Capture the cell that displays the provided text and extract its [X, Y] central coordinate. 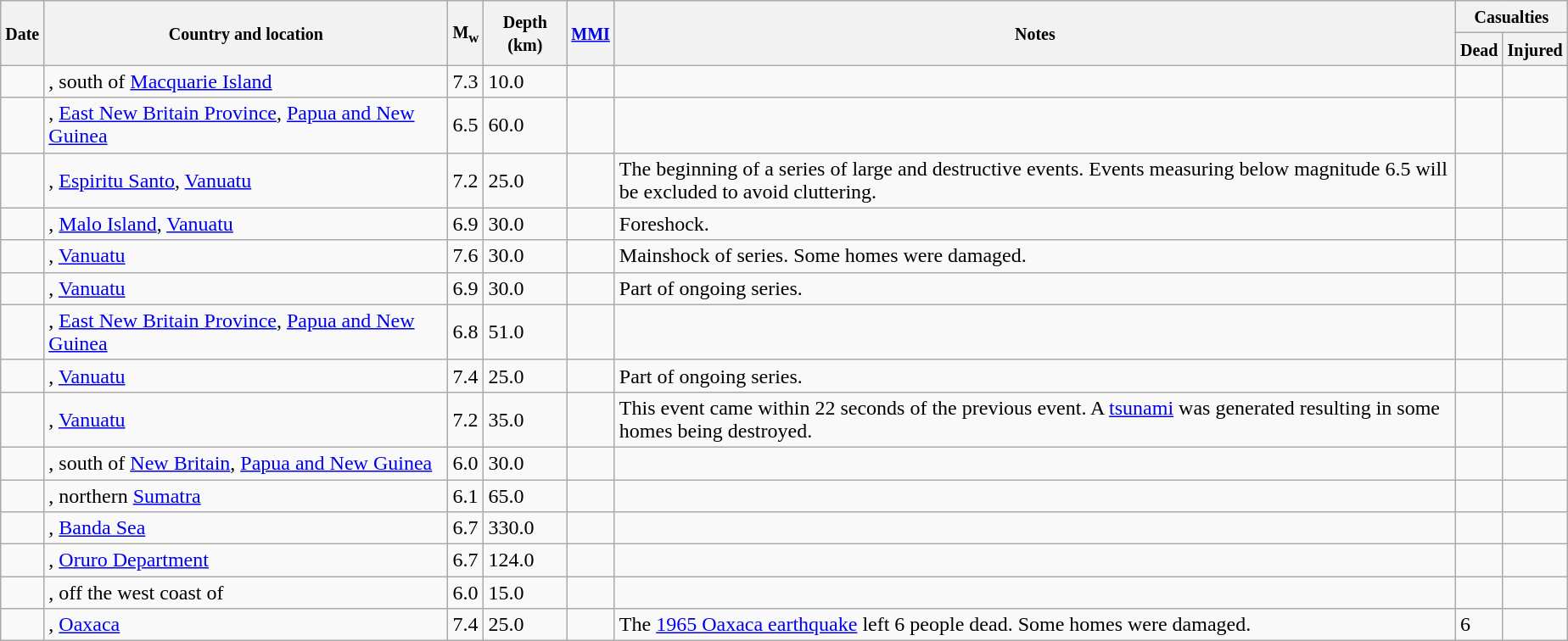
, northern Sumatra [246, 496]
Injured [1535, 49]
51.0 [525, 332]
, south of New Britain, Papua and New Guinea [246, 463]
MMI [591, 33]
35.0 [525, 419]
, Banda Sea [246, 528]
Dead [1479, 49]
15.0 [525, 593]
6.1 [466, 496]
Mainshock of series. Some homes were damaged. [1035, 256]
Mw [466, 33]
6 [1479, 625]
65.0 [525, 496]
60.0 [525, 125]
7.3 [466, 81]
, off the west coast of [246, 593]
Depth (km) [525, 33]
6.5 [466, 125]
Country and location [246, 33]
, Espiritu Santo, Vanuatu [246, 180]
This event came within 22 seconds of the previous event. A tsunami was generated resulting in some homes being destroyed. [1035, 419]
Casualties [1511, 17]
Foreshock. [1035, 224]
, Malo Island, Vanuatu [246, 224]
6.8 [466, 332]
, Oaxaca [246, 625]
The beginning of a series of large and destructive events. Events measuring below magnitude 6.5 will be excluded to avoid cluttering. [1035, 180]
10.0 [525, 81]
, Oruro Department [246, 560]
124.0 [525, 560]
Date [22, 33]
Notes [1035, 33]
, south of Macquarie Island [246, 81]
330.0 [525, 528]
The 1965 Oaxaca earthquake left 6 people dead. Some homes were damaged. [1035, 625]
7.6 [466, 256]
